Return the [x, y] coordinate for the center point of the cell that contains the specified text.  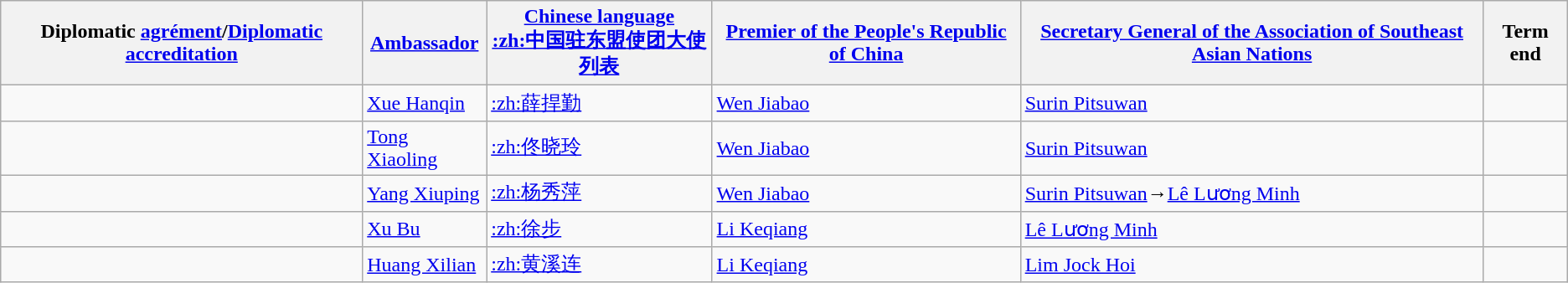
Surin Pitsuwan→Lê Lương Minh [1251, 193]
Lê Lương Minh [1251, 229]
Diplomatic agrément/Diplomatic accreditation [182, 44]
Huang Xilian [425, 265]
Term end [1525, 44]
Xu Bu [425, 229]
:zh:薛捍勤 [600, 104]
Xue Hanqin [425, 104]
:zh:佟晓玲 [600, 147]
Secretary General of the Association of Southeast Asian Nations [1251, 44]
:zh:杨秀萍 [600, 193]
:zh:黄溪连 [600, 265]
Premier of the People's Republic of China [866, 44]
Yang Xiuping [425, 193]
Tong Xiaoling [425, 147]
Chinese language:zh:中国驻东盟使团大使列表 [600, 44]
:zh:徐步 [600, 229]
Ambassador [425, 44]
Lim Jock Hoi [1251, 265]
